Scan for the cell matching the given text and deliver its [X, Y] coordinate at center. 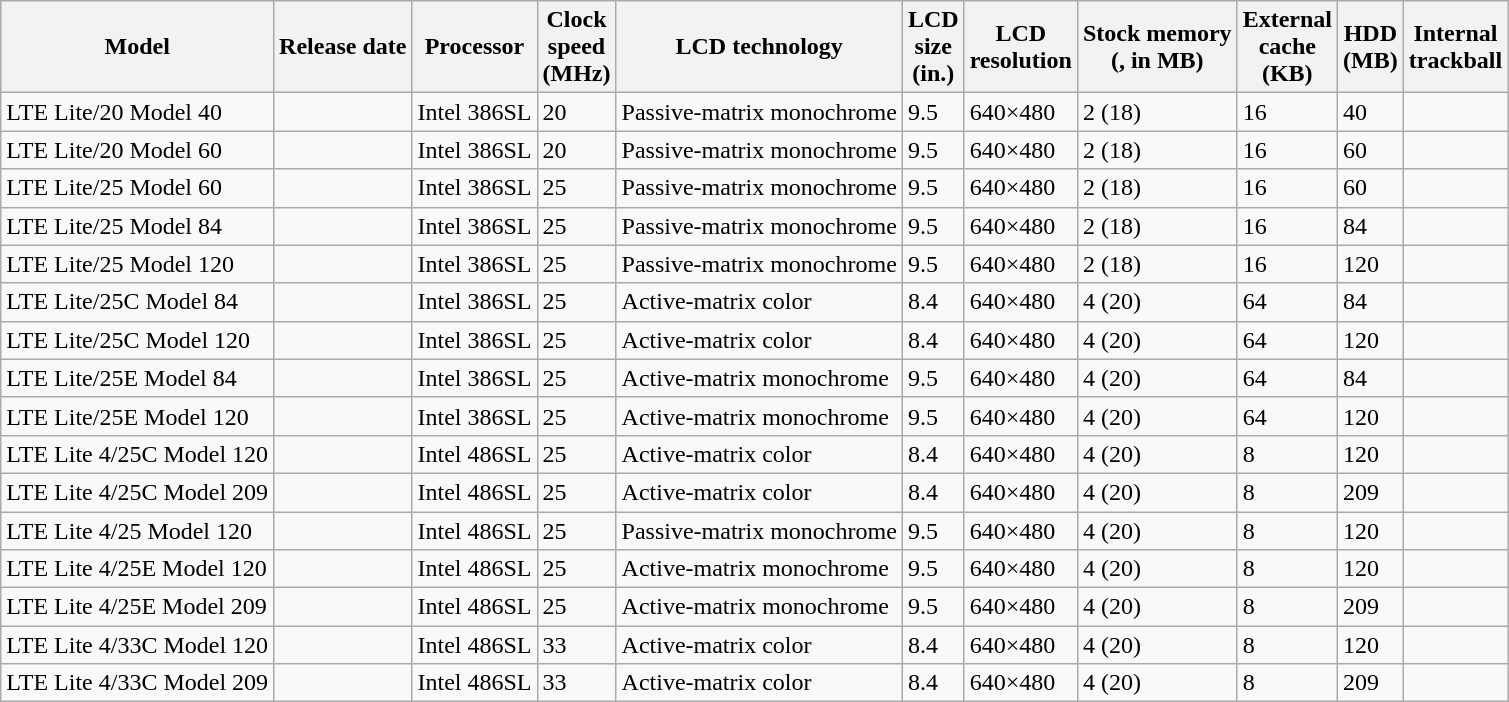
LTE Lite/20 Model 60 [138, 150]
LCD technology [759, 47]
LTE Lite/25C Model 120 [138, 340]
LTE Lite/25C Model 84 [138, 302]
Externalcache(KB) [1287, 47]
LTE Lite/25 Model 84 [138, 226]
LCD resolution [1020, 47]
LTE Lite 4/25E Model 120 [138, 569]
Stock memory(, in MB) [1157, 47]
LTE Lite 4/25C Model 120 [138, 454]
Release date [343, 47]
LTE Lite/25 Model 120 [138, 264]
LTE Lite/25E Model 84 [138, 378]
Clockspeed(MHz) [576, 47]
LCD size(in.) [933, 47]
Processor [474, 47]
LTE Lite 4/25C Model 209 [138, 492]
LTE Lite 4/33C Model 209 [138, 683]
LTE Lite/25 Model 60 [138, 188]
HDD(MB) [1370, 47]
LTE Lite/25E Model 120 [138, 416]
Internaltrackball [1455, 47]
LTE Lite 4/25 Model 120 [138, 531]
Model [138, 47]
40 [1370, 112]
LTE Lite 4/25E Model 209 [138, 607]
LTE Lite 4/33C Model 120 [138, 645]
LTE Lite/20 Model 40 [138, 112]
